For the text-containing cell, return its midpoint in [x, y] coordinate format. 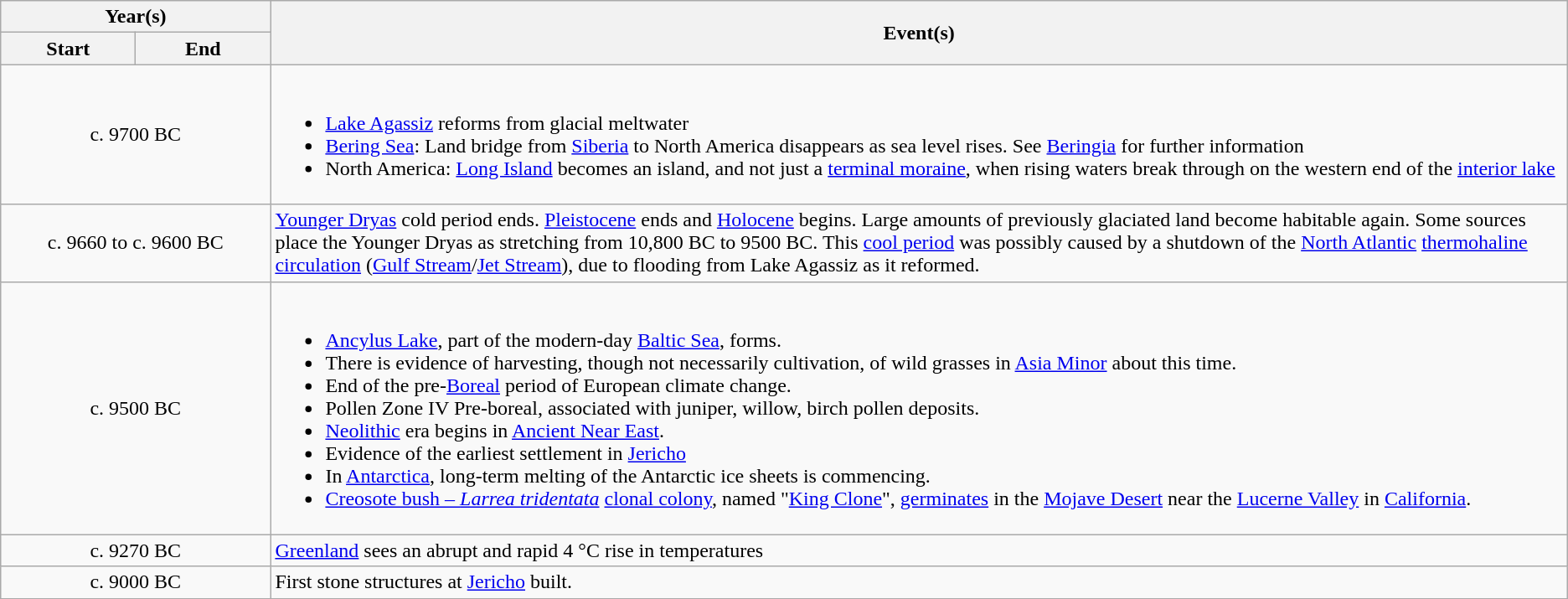
c. 9700 BC [136, 134]
End [203, 49]
Greenland sees an abrupt and rapid 4 °C rise in temperatures [919, 550]
Event(s) [919, 33]
c. 9000 BC [136, 582]
Start [69, 49]
c. 9500 BC [136, 408]
c. 9660 to c. 9600 BC [136, 243]
c. 9270 BC [136, 550]
First stone structures at Jericho built. [919, 582]
Year(s) [136, 17]
